Locate the cell with the specified text and output its [X, Y] center coordinate. 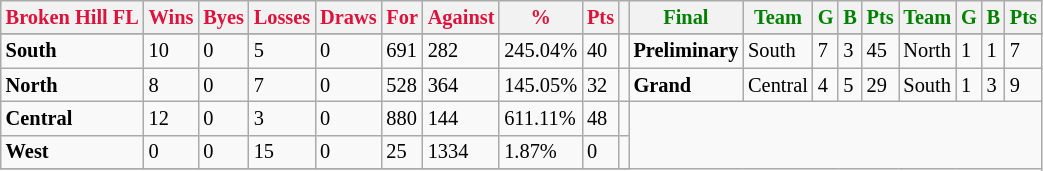
Final [686, 17]
Losses [282, 17]
145.05% [540, 85]
611.11% [540, 118]
% [540, 17]
Byes [223, 17]
144 [462, 118]
691 [402, 51]
Wins [172, 17]
4 [826, 85]
528 [402, 85]
Preliminary [686, 51]
364 [462, 85]
48 [600, 118]
32 [600, 85]
For [402, 17]
Against [462, 17]
15 [282, 152]
12 [172, 118]
282 [462, 51]
Broken Hill FL [72, 17]
880 [402, 118]
245.04% [540, 51]
1.87% [540, 152]
8 [172, 85]
45 [880, 51]
10 [172, 51]
25 [402, 152]
Draws [348, 17]
29 [880, 85]
1334 [462, 152]
West [72, 152]
9 [1024, 85]
40 [600, 51]
Grand [686, 85]
